Return the (x, y) coordinate for the center point of the cell that contains the specified text.  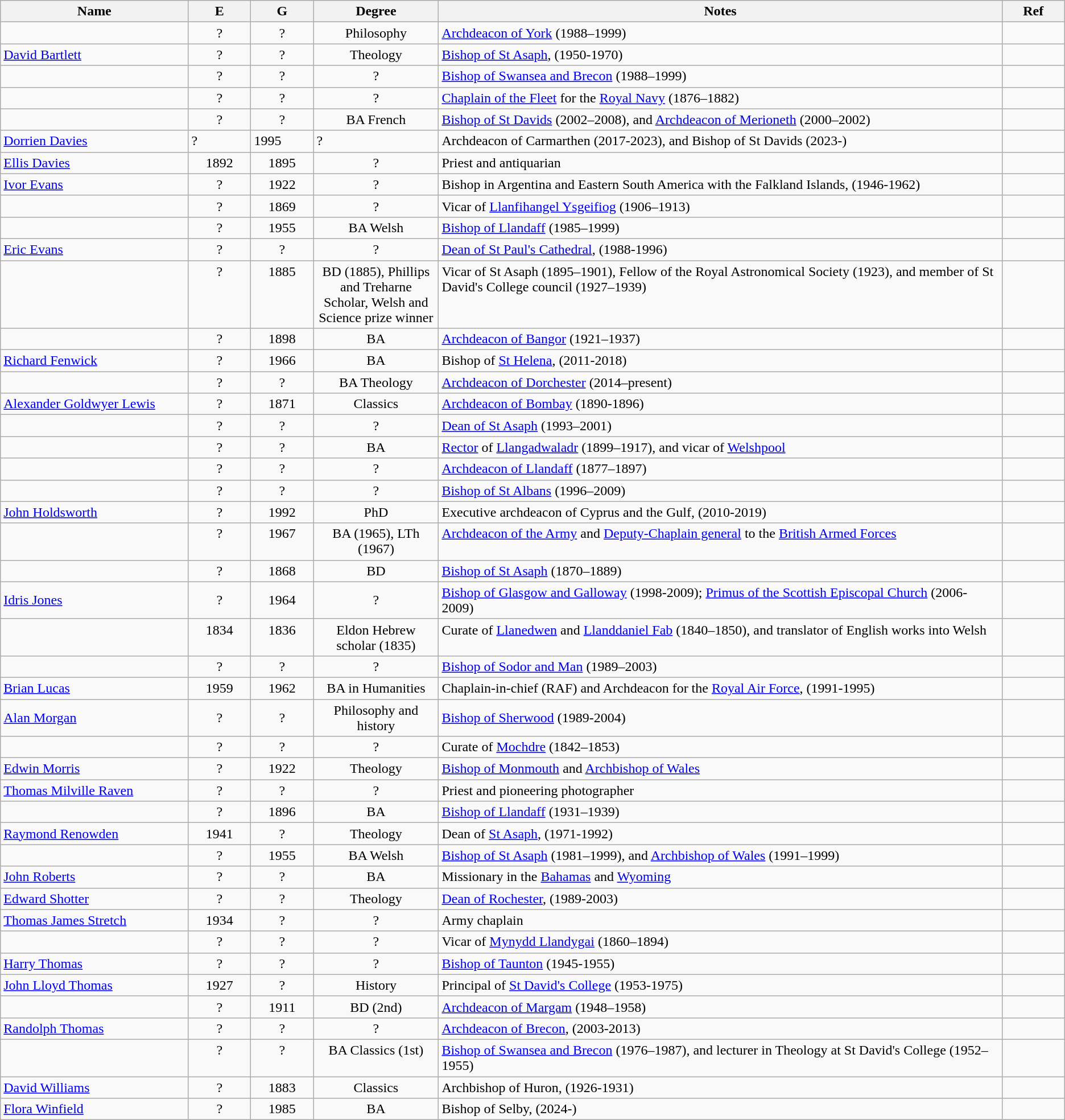
Archbishop of Huron, (1926-1931) (720, 1088)
Archdeacon of Margam (1948–1958) (720, 1007)
Archdeacon of Carmarthen (2017-2023), and Bishop of St Davids (2023-) (720, 141)
John Roberts (94, 877)
David Williams (94, 1088)
David Bartlett (94, 55)
Bishop of St Helena, (2011-2018) (720, 361)
Bishop of Sherwood (1989-2004) (720, 717)
1992 (282, 512)
BD (2nd) (376, 1007)
Vicar of St Asaph (1895–1901), Fellow of the Royal Astronomical Society (1923), and member of St David's College council (1927–1939) (720, 295)
Bishop of Selby, (2024-) (720, 1109)
1895 (282, 163)
Dean of St Asaph (1993–2001) (720, 426)
Priest and antiquarian (720, 163)
Degree (376, 11)
1869 (282, 206)
1964 (282, 600)
Brian Lucas (94, 688)
Flora Winfield (94, 1109)
Executive archdeacon of Cyprus and the Gulf, (2010-2019) (720, 512)
Bishop of Sodor and Man (1989–2003) (720, 666)
Rector of Llangadwaladr (1899–1917), and vicar of Welshpool (720, 447)
BA Classics (1st) (376, 1057)
Vicar of Llanfihangel Ysgeifiog (1906–1913) (720, 206)
Alan Morgan (94, 717)
John Holdsworth (94, 512)
Bishop of Monmouth and Archbishop of Wales (720, 769)
Priest and pioneering photographer (720, 790)
1898 (282, 339)
PhD (376, 512)
Archdeacon of Llandaff (1877–1897) (720, 469)
Ivor Evans (94, 184)
Edward Shotter (94, 899)
Dean of St Paul's Cathedral, (1988-1996) (720, 249)
Bishop of St Davids (2002–2008), and Archdeacon of Merioneth (2000–2002) (720, 120)
Archdeacon of Bangor (1921–1937) (720, 339)
Archdeacon of York (1988–1999) (720, 33)
Eric Evans (94, 249)
John Lloyd Thomas (94, 985)
Dorrien Davies (94, 141)
1995 (282, 141)
1911 (282, 1007)
Vicar of Mynydd Llandygai (1860–1894) (720, 942)
Raymond Renowden (94, 834)
Notes (720, 11)
1962 (282, 688)
Bishop of St Asaph, (1950-1970) (720, 55)
Ellis Davies (94, 163)
1868 (282, 571)
BA French (376, 120)
BA in Humanities (376, 688)
Dean of St Asaph, (1971-1992) (720, 834)
BA (1965), LTh (1967) (376, 542)
BD (376, 571)
Bishop in Argentina and Eastern South America with the Falkland Islands, (1946-1962) (720, 184)
1966 (282, 361)
G (282, 11)
1967 (282, 542)
Harry Thomas (94, 963)
Archdeacon of Dorchester (2014–present) (720, 382)
Ref (1033, 11)
E (220, 11)
Bishop of Glasgow and Galloway (1998-2009); Primus of the Scottish Episcopal Church (2006-2009) (720, 600)
Edwin Morris (94, 769)
Philosophy (376, 33)
Alexander Goldwyer Lewis (94, 404)
1959 (220, 688)
1885 (282, 295)
Archdeacon of the Army and Deputy-Chaplain general to the British Armed Forces (720, 542)
Bishop of Llandaff (1985–1999) (720, 228)
Bishop of Swansea and Brecon (1976–1987), and lecturer in Theology at St David's College (1952–1955) (720, 1057)
Bishop of Llandaff (1931–1939) (720, 812)
Eldon Hebrew scholar (1835) (376, 637)
1883 (282, 1088)
1836 (282, 637)
1985 (282, 1109)
Dean of Rochester, (1989-2003) (720, 899)
Principal of St David's College (1953-1975) (720, 985)
Bishop of Swansea and Brecon (1988–1999) (720, 76)
Randolph Thomas (94, 1028)
1892 (220, 163)
History (376, 985)
Missionary in the Bahamas and Wyoming (720, 877)
Curate of Mochdre (1842–1853) (720, 747)
Curate of Llanedwen and Llanddaniel Fab (1840–1850), and translator of English works into Welsh (720, 637)
Bishop of St Albans (1996–2009) (720, 491)
Bishop of Taunton (1945-1955) (720, 963)
BA Theology (376, 382)
Archdeacon of Brecon, (2003-2013) (720, 1028)
BD (1885), Phillips and Treharne Scholar, Welsh and Science prize winner (376, 295)
Chaplain of the Fleet for the Royal Navy (1876–1882) (720, 98)
1896 (282, 812)
Bishop of St Asaph (1870–1889) (720, 571)
Chaplain-in-chief (RAF) and Archdeacon for the Royal Air Force, (1991-1995) (720, 688)
Idris Jones (94, 600)
Name (94, 11)
1871 (282, 404)
1834 (220, 637)
1934 (220, 920)
Thomas James Stretch (94, 920)
1941 (220, 834)
1927 (220, 985)
Army chaplain (720, 920)
Thomas Milville Raven (94, 790)
Bishop of St Asaph (1981–1999), and Archbishop of Wales (1991–1999) (720, 855)
Philosophy and history (376, 717)
Richard Fenwick (94, 361)
Archdeacon of Bombay (1890-1896) (720, 404)
